Capture the cell that displays the provided text and extract its (x, y) central coordinate. 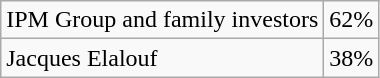
62% (352, 20)
IPM Group and family investors (162, 20)
38% (352, 58)
Jacques Elalouf (162, 58)
